Determine the [X, Y] coordinate at the center of the cell enclosing the given text.  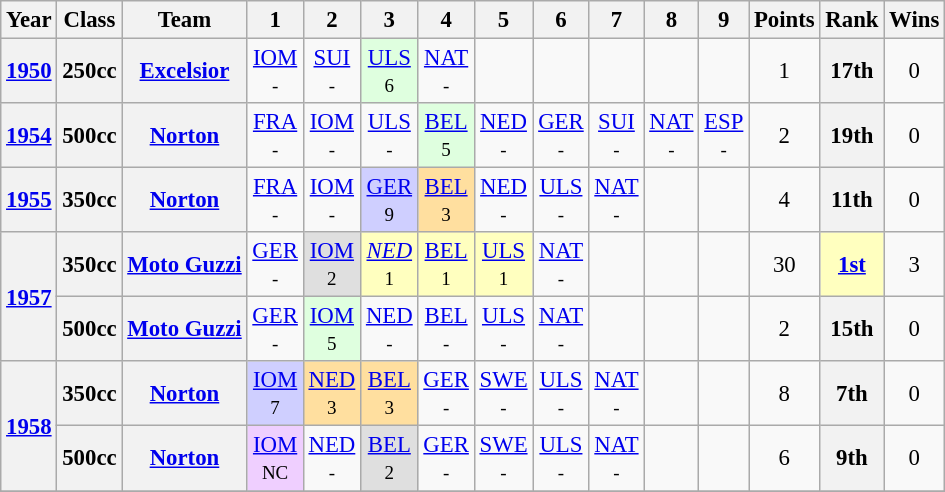
BEL5 [446, 136]
7 [616, 20]
5 [504, 20]
17th [852, 72]
Excelsior [184, 72]
Rank [852, 20]
NED3 [332, 394]
BEL- [446, 330]
9 [724, 20]
1954 [29, 136]
Class [90, 20]
IOM5 [332, 330]
250cc [90, 72]
Team [184, 20]
9th [852, 458]
1958 [29, 426]
Year [29, 20]
ULS1 [504, 264]
Points [784, 20]
BEL2 [390, 458]
15th [852, 330]
30 [784, 264]
1957 [29, 296]
1955 [29, 200]
1st [852, 264]
IOM2 [332, 264]
BEL1 [446, 264]
1950 [29, 72]
IOMNC [275, 458]
GER9 [390, 200]
IOM7 [275, 394]
19th [852, 136]
ESP- [724, 136]
NED1 [390, 264]
7th [852, 394]
Wins [914, 20]
ULS6 [390, 72]
11th [852, 200]
